Find where the given text appears and provide that cell's center as [x, y] coordinate. 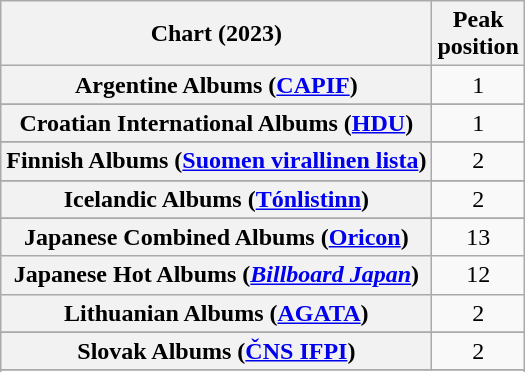
Argentine Albums (CAPIF) [216, 85]
Chart (2023) [216, 34]
Icelandic Albums (Tónlistinn) [216, 199]
Peakposition [478, 34]
Lithuanian Albums (AGATA) [216, 313]
Finnish Albums (Suomen virallinen lista) [216, 161]
13 [478, 237]
Slovak Albums (ČNS IFPI) [216, 351]
Japanese Combined Albums (Oricon) [216, 237]
Japanese Hot Albums (Billboard Japan) [216, 275]
Croatian International Albums (HDU) [216, 123]
12 [478, 275]
